Search for the cell housing the specified text and yield its [X, Y] center coordinate. 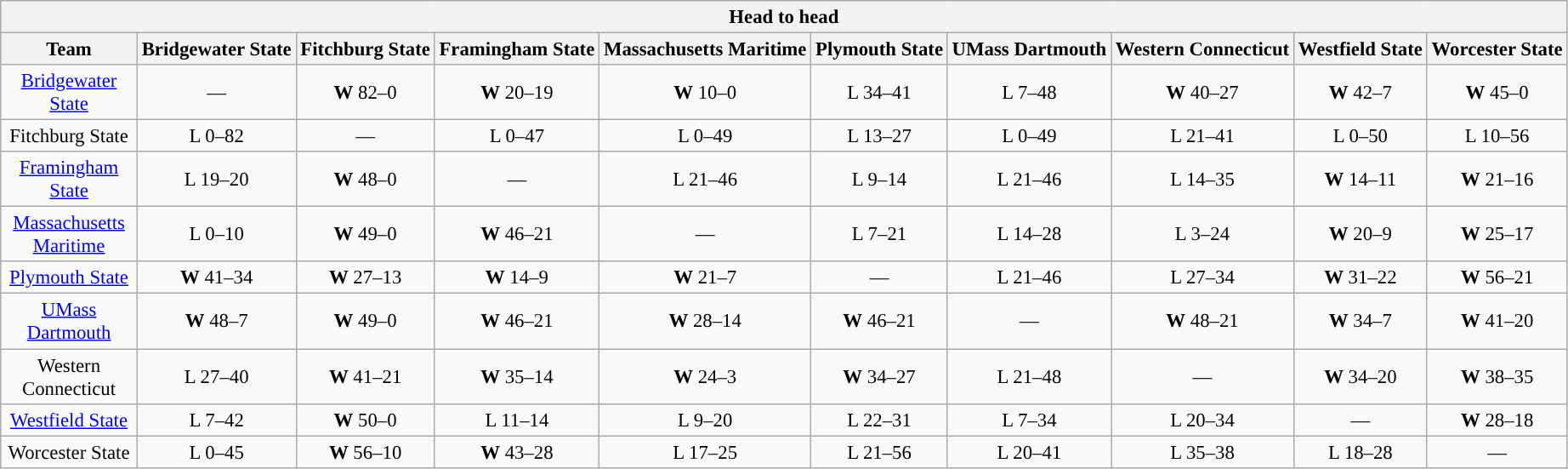
W 34–7 [1361, 322]
W 25–17 [1497, 235]
L 9–14 [879, 179]
L 21–41 [1202, 136]
W 40–27 [1202, 92]
L 0–47 [517, 136]
L 10–56 [1497, 136]
W 24–3 [706, 376]
L 27–34 [1202, 278]
W 48–21 [1202, 322]
W 41–21 [366, 376]
L 0–10 [216, 235]
L 20–41 [1029, 452]
W 14–9 [517, 278]
W 34–27 [879, 376]
L 20–34 [1202, 420]
W 48–0 [366, 179]
L 7–34 [1029, 420]
L 9–20 [706, 420]
W 45–0 [1497, 92]
L 7–21 [879, 235]
L 0–82 [216, 136]
L 7–42 [216, 420]
W 28–18 [1497, 420]
L 0–50 [1361, 136]
L 35–38 [1202, 452]
W 41–20 [1497, 322]
L 14–28 [1029, 235]
W 10–0 [706, 92]
L 7–48 [1029, 92]
W 41–34 [216, 278]
Team [70, 49]
W 56–21 [1497, 278]
L 18–28 [1361, 452]
W 38–35 [1497, 376]
W 31–22 [1361, 278]
L 21–48 [1029, 376]
W 14–11 [1361, 179]
W 82–0 [366, 92]
W 21–7 [706, 278]
L 13–27 [879, 136]
L 17–25 [706, 452]
W 20–9 [1361, 235]
L 14–35 [1202, 179]
L 27–40 [216, 376]
W 56–10 [366, 452]
L 34–41 [879, 92]
Head to head [784, 17]
W 28–14 [706, 322]
L 19–20 [216, 179]
W 50–0 [366, 420]
W 43–28 [517, 452]
L 21–56 [879, 452]
L 0–45 [216, 452]
W 21–16 [1497, 179]
W 35–14 [517, 376]
W 34–20 [1361, 376]
W 48–7 [216, 322]
L 22–31 [879, 420]
W 20–19 [517, 92]
L 11–14 [517, 420]
L 3–24 [1202, 235]
W 27–13 [366, 278]
W 42–7 [1361, 92]
